Return (X, Y) of the center of cell containing provided text 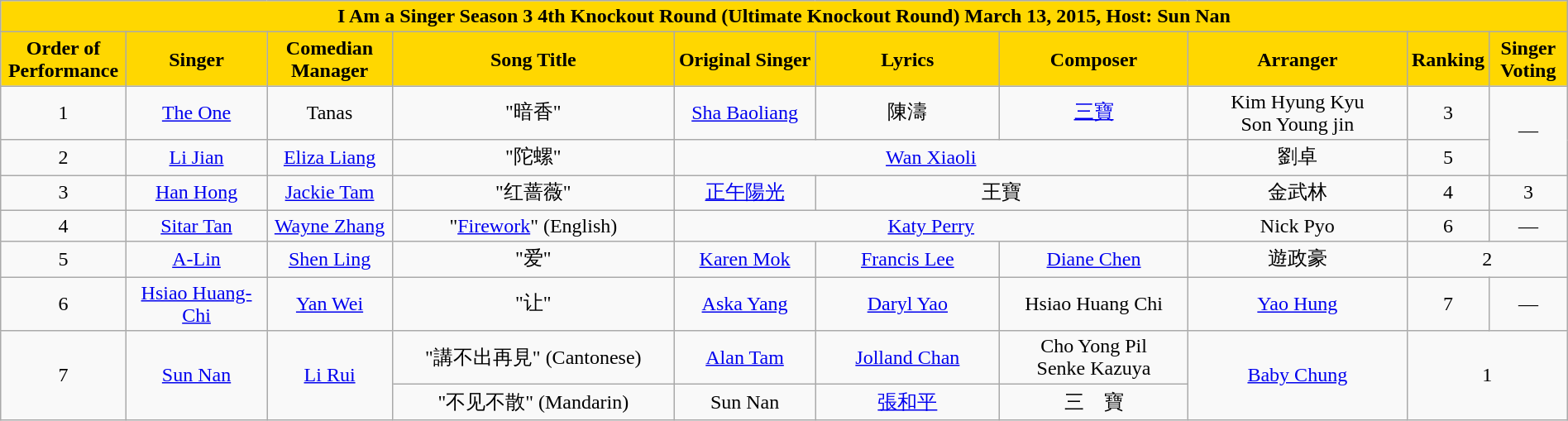
Jackie Tam (330, 194)
劉卓 (1297, 157)
三寶 (1093, 112)
Wayne Zhang (330, 226)
Aska Yang (744, 304)
Li Rui (330, 376)
Order of Performance (64, 60)
Daryl Yao (908, 304)
"红蔷薇" (533, 194)
Katy Perry (931, 226)
王寶 (1002, 194)
Eliza Liang (330, 157)
Original Singer (744, 60)
Han Hong (196, 194)
Baby Chung (1297, 376)
張和平 (908, 402)
Composer (1093, 60)
Hsiao Huang-Chi (196, 304)
A-Lin (196, 260)
Jolland Chan (908, 357)
Kim Hyung KyuSon Young jin (1297, 112)
Song Title (533, 60)
Francis Lee (908, 260)
Li Jian (196, 157)
遊政豪 (1297, 260)
I Am a Singer Season 3 4th Knockout Round (Ultimate Knockout Round) March 13, 2015, Host: Sun Nan (784, 17)
Yan Wei (330, 304)
Arranger (1297, 60)
陳濤 (908, 112)
三 寶 (1093, 402)
Yao Hung (1297, 304)
Alan Tam (744, 357)
Singer Voting (1528, 60)
Comedian Manager (330, 60)
Singer (196, 60)
金武林 (1297, 194)
Shen Ling (330, 260)
Diane Chen (1093, 260)
正午陽光 (744, 194)
"陀螺" (533, 157)
Tanas (330, 112)
Karen Mok (744, 260)
Sitar Tan (196, 226)
Lyrics (908, 60)
The One (196, 112)
"講不出再見" (Cantonese) (533, 357)
"Firework" (English) (533, 226)
Sha Baoliang (744, 112)
"让" (533, 304)
Wan Xiaoli (931, 157)
Ranking (1447, 60)
"不见不散" (Mandarin) (533, 402)
Hsiao Huang Chi (1093, 304)
"爱" (533, 260)
"暗香" (533, 112)
Cho Yong PilSenke Kazuya (1093, 357)
Nick Pyo (1297, 226)
